Locate the cell with the specified text and output its (x, y) center coordinate. 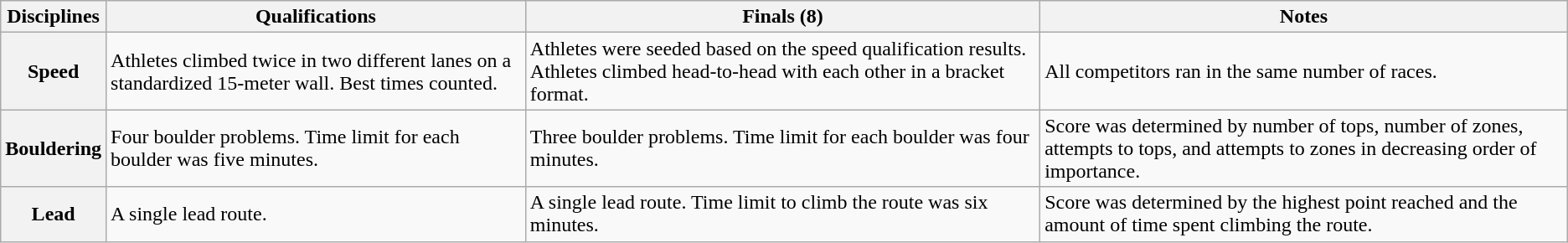
Qualifications (317, 17)
Score was determined by number of tops, number of zones, attempts to tops, and attempts to zones in decreasing order of importance. (1304, 148)
A single lead route. Time limit to climb the route was six minutes. (782, 215)
Athletes were seeded based on the speed qualification results. Athletes climbed head-to-head with each other in a bracket format. (782, 71)
Score was determined by the highest point reached and the amount of time spent climbing the route. (1304, 215)
A single lead route. (317, 215)
Finals (8) (782, 17)
Four boulder problems. Time limit for each boulder was five minutes. (317, 148)
All competitors ran in the same number of races. (1304, 71)
Bouldering (54, 148)
Three boulder problems. Time limit for each boulder was four minutes. (782, 148)
Speed (54, 71)
Lead (54, 215)
Notes (1304, 17)
Athletes climbed twice in two different lanes on a standardized 15-meter wall. Best times counted. (317, 71)
Disciplines (54, 17)
